Detect which cell encompasses the target text, then output its (X, Y) center coordinate. 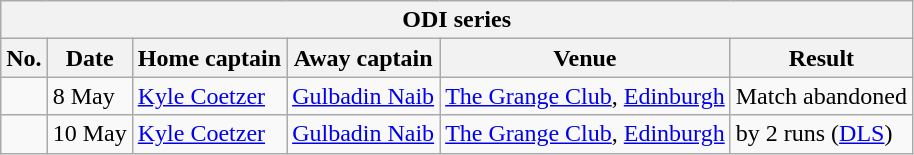
by 2 runs (DLS) (821, 134)
ODI series (457, 20)
Result (821, 58)
No. (24, 58)
10 May (90, 134)
Date (90, 58)
8 May (90, 96)
Match abandoned (821, 96)
Away captain (364, 58)
Home captain (209, 58)
Venue (586, 58)
